Return [x, y] of the center of cell containing provided text 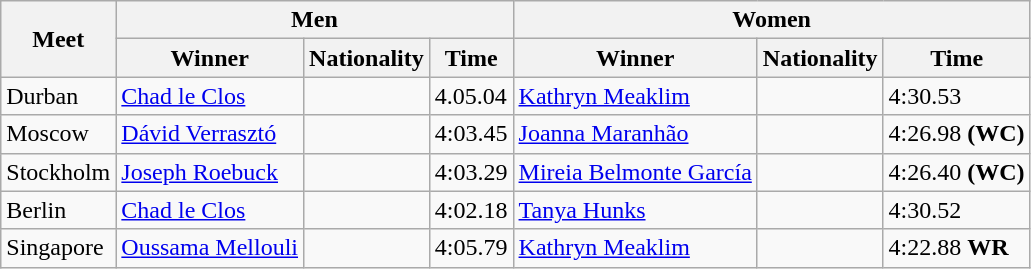
Joseph Roebuck [210, 172]
Stockholm [58, 172]
Oussama Mellouli [210, 248]
4:02.18 [471, 210]
Singapore [58, 248]
Durban [58, 96]
Moscow [58, 134]
4:22.88 WR [956, 248]
Dávid Verrasztó [210, 134]
4:05.79 [471, 248]
4:26.40 (WC) [956, 172]
Joanna Maranhão [635, 134]
4:30.52 [956, 210]
4:03.29 [471, 172]
Men [314, 20]
4:03.45 [471, 134]
4:26.98 (WC) [956, 134]
Women [772, 20]
Berlin [58, 210]
4:30.53 [956, 96]
Meet [58, 39]
Tanya Hunks [635, 210]
4.05.04 [471, 96]
Mireia Belmonte García [635, 172]
